Detect which cell encompasses the target text, then output its (x, y) center coordinate. 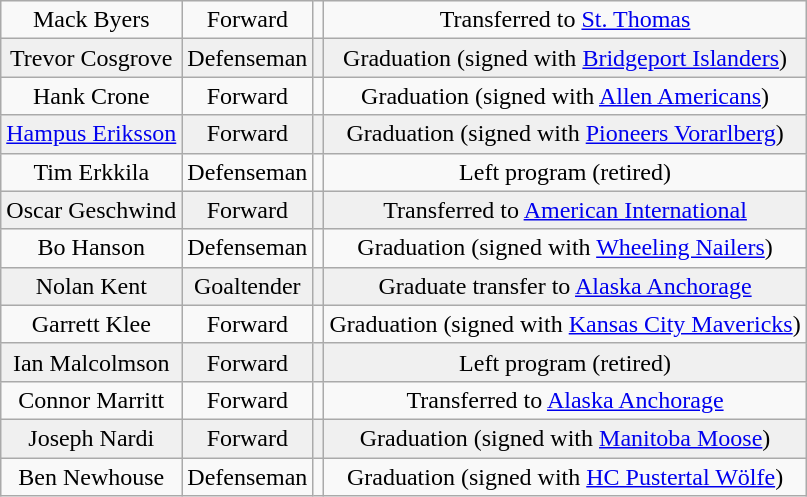
Nolan Kent (92, 286)
Hank Crone (92, 96)
Graduation (signed with Bridgeport Islanders) (565, 58)
Ben Newhouse (92, 477)
Graduate transfer to Alaska Anchorage (565, 286)
Graduation (signed with HC Pustertal Wölfe) (565, 477)
Bo Hanson (92, 248)
Graduation (signed with Manitoba Moose) (565, 438)
Graduation (signed with Allen Americans) (565, 96)
Garrett Klee (92, 324)
Transferred to Alaska Anchorage (565, 400)
Graduation (signed with Wheeling Nailers) (565, 248)
Transferred to American International (565, 210)
Oscar Geschwind (92, 210)
Hampus Eriksson (92, 134)
Connor Marritt (92, 400)
Goaltender (248, 286)
Trevor Cosgrove (92, 58)
Ian Malcolmson (92, 362)
Tim Erkkila (92, 172)
Transferred to St. Thomas (565, 20)
Mack Byers (92, 20)
Graduation (signed with Kansas City Mavericks) (565, 324)
Joseph Nardi (92, 438)
Graduation (signed with Pioneers Vorarlberg) (565, 134)
